Return the (X, Y) coordinate for the center point of the cell that contains the specified text.  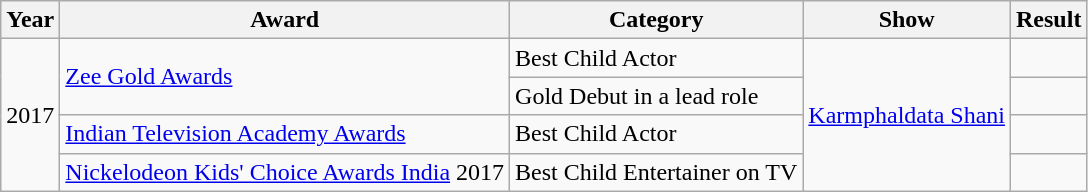
Show (907, 20)
Award (285, 20)
Nickelodeon Kids' Choice Awards India 2017 (285, 172)
Result (1049, 20)
Best Child Entertainer on TV (656, 172)
Year (30, 20)
Category (656, 20)
Karmphaldata Shani (907, 115)
2017 (30, 115)
Zee Gold Awards (285, 77)
Indian Television Academy Awards (285, 134)
Gold Debut in a lead role (656, 96)
